For the text-containing cell, return its midpoint in (X, Y) coordinate format. 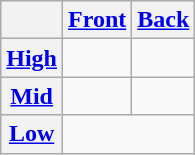
Back (164, 20)
High (32, 58)
Front (98, 20)
Mid (32, 96)
Low (32, 134)
